For the text-containing cell, return its midpoint in [x, y] coordinate format. 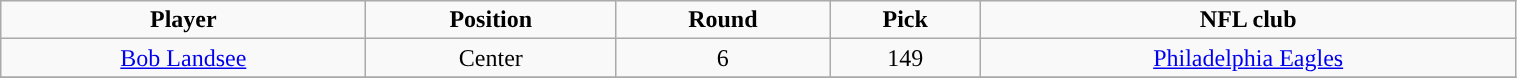
6 [723, 58]
Center [491, 58]
Player [184, 20]
Round [723, 20]
149 [905, 58]
Philadelphia Eagles [1248, 58]
Pick [905, 20]
Bob Landsee [184, 58]
NFL club [1248, 20]
Position [491, 20]
